From the cell containing the given text, extract its center point as (x, y) coordinate. 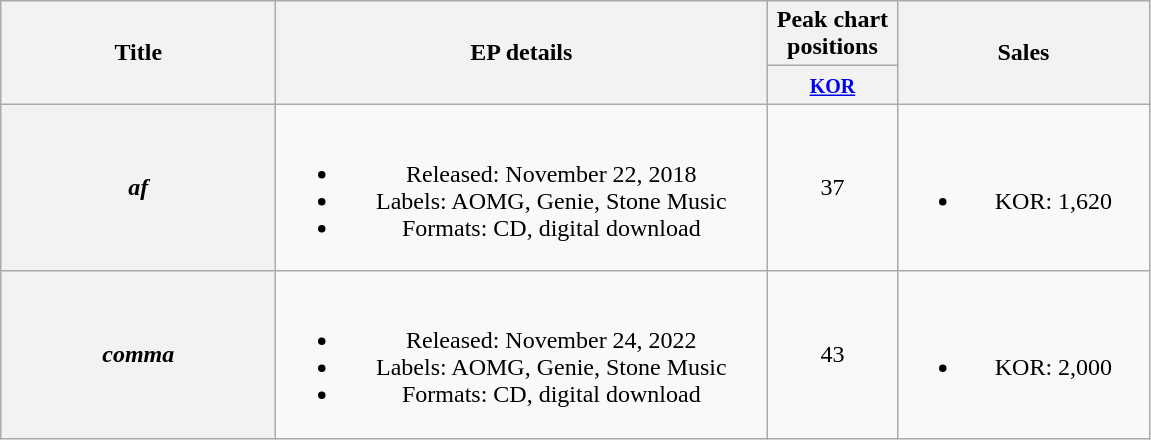
Sales (1024, 52)
37 (832, 188)
Peak chart positions (832, 34)
43 (832, 354)
Released: November 22, 2018Labels: AOMG, Genie, Stone MusicFormats: CD, digital download (522, 188)
KOR: 1,620 (1024, 188)
Title (138, 52)
KOR: 2,000 (1024, 354)
comma (138, 354)
KOR (832, 85)
EP details (522, 52)
af (138, 188)
Released: November 24, 2022Labels: AOMG, Genie, Stone MusicFormats: CD, digital download (522, 354)
